Search for the cell housing the specified text and yield its [x, y] center coordinate. 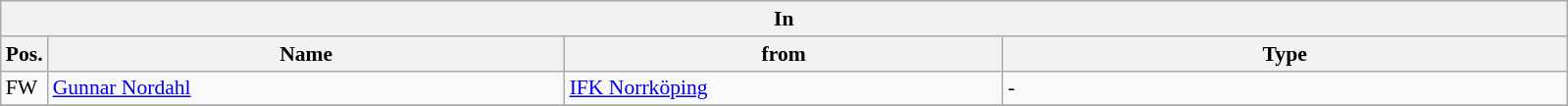
Gunnar Nordahl [306, 88]
Pos. [25, 54]
from [784, 54]
IFK Norrköping [784, 88]
Name [306, 54]
FW [25, 88]
- [1285, 88]
In [784, 19]
Type [1285, 54]
